Scan for the cell matching the given text and deliver its [X, Y] coordinate at center. 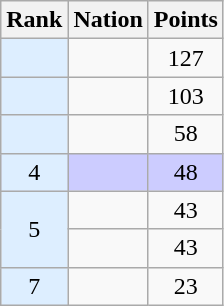
5 [34, 229]
Nation [108, 20]
103 [186, 96]
127 [186, 58]
58 [186, 134]
48 [186, 172]
7 [34, 286]
Rank [34, 20]
23 [186, 286]
4 [34, 172]
Points [186, 20]
